For the text-containing cell, return its midpoint in [X, Y] coordinate format. 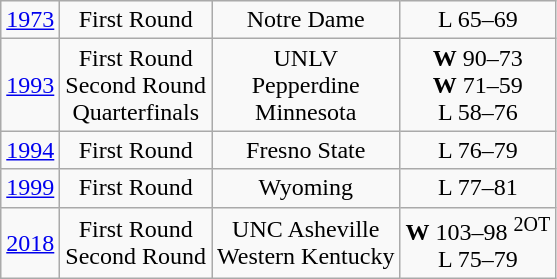
1973 [30, 20]
Fresno State [306, 150]
1999 [30, 188]
UNC AshevilleWestern Kentucky [306, 243]
L 77–81 [478, 188]
W 90–73W 71–59L 58–76 [478, 85]
UNLVPepperdineMinnesota [306, 85]
Notre Dame [306, 20]
2018 [30, 243]
1994 [30, 150]
W 103–98 2OTL 75–79 [478, 243]
First RoundSecond RoundQuarterfinals [136, 85]
L 76–79 [478, 150]
L 65–69 [478, 20]
Wyoming [306, 188]
1993 [30, 85]
First RoundSecond Round [136, 243]
